Return (X, Y) of the center of cell containing provided text 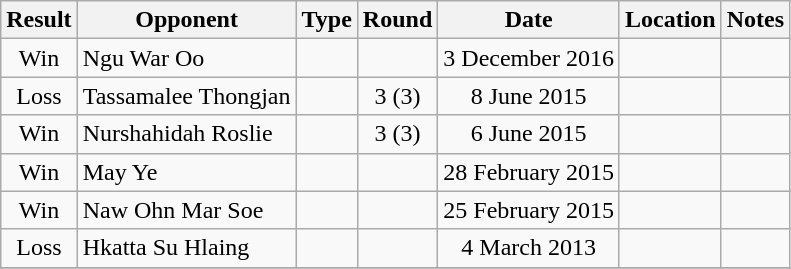
3 December 2016 (529, 58)
May Ye (186, 172)
28 February 2015 (529, 172)
Result (39, 20)
Location (670, 20)
Naw Ohn Mar Soe (186, 210)
Type (326, 20)
Notes (755, 20)
Nurshahidah Roslie (186, 134)
Date (529, 20)
Hkatta Su Hlaing (186, 248)
Round (397, 20)
Opponent (186, 20)
8 June 2015 (529, 96)
Tassamalee Thongjan (186, 96)
Ngu War Oo (186, 58)
4 March 2013 (529, 248)
6 June 2015 (529, 134)
25 February 2015 (529, 210)
